Detect which cell encompasses the target text, then output its (x, y) center coordinate. 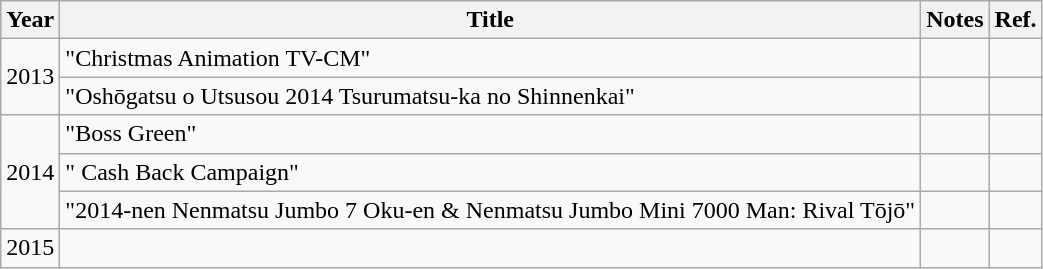
" Cash Back Campaign" (490, 172)
2014 (30, 172)
Notes (955, 20)
"2014-nen Nenmatsu Jumbo 7 Oku-en & Nenmatsu Jumbo Mini 7000 Man: Rival Tōjō" (490, 210)
2013 (30, 77)
Ref. (1016, 20)
"Christmas Animation TV-CM" (490, 58)
2015 (30, 248)
Year (30, 20)
"Oshōgatsu o Utsusou 2014 Tsurumatsu-ka no Shinnenkai" (490, 96)
Title (490, 20)
"Boss Green" (490, 134)
